From the cell containing the given text, extract its center point as [X, Y] coordinate. 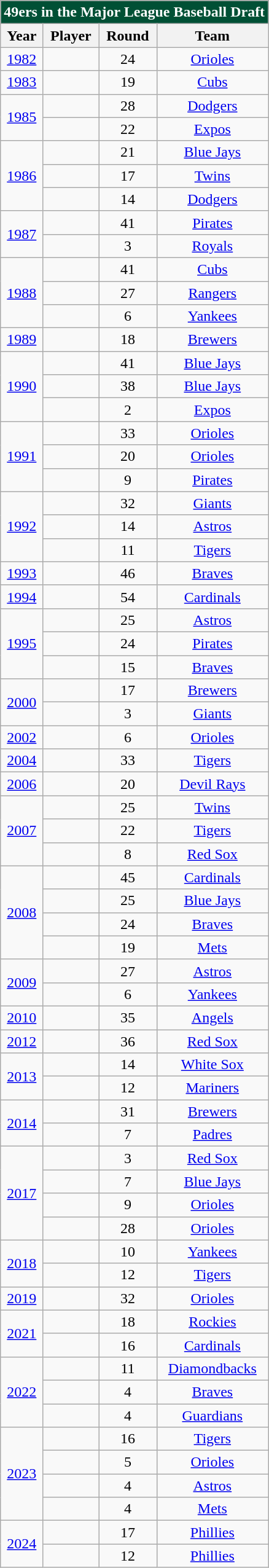
1990 [22, 386]
1986 [22, 176]
49ers in the Major League Baseball Draft [134, 12]
2024 [22, 1544]
1982 [22, 59]
35 [128, 1017]
1989 [22, 340]
54 [128, 597]
2017 [22, 1193]
2014 [22, 1123]
2023 [22, 1474]
38 [128, 386]
White Sox [212, 1065]
1991 [22, 457]
Mariners [212, 1088]
Rangers [212, 293]
Year [22, 36]
2008 [22, 912]
2004 [22, 761]
Padres [212, 1135]
Angels [212, 1017]
2009 [22, 982]
2018 [22, 1263]
2021 [22, 1333]
Diamondbacks [212, 1368]
5 [128, 1462]
2013 [22, 1076]
Team [212, 36]
2010 [22, 1017]
21 [128, 152]
2022 [22, 1392]
2019 [22, 1298]
1992 [22, 527]
31 [128, 1111]
1983 [22, 82]
1994 [22, 597]
45 [128, 877]
10 [128, 1252]
Guardians [212, 1415]
1985 [22, 117]
2000 [22, 702]
36 [128, 1041]
2007 [22, 831]
8 [128, 854]
Rockies [212, 1322]
1987 [22, 234]
Royals [212, 246]
1988 [22, 292]
1995 [22, 643]
2012 [22, 1041]
15 [128, 667]
Devil Rays [212, 784]
46 [128, 573]
2 [128, 410]
Round [128, 36]
2006 [22, 784]
Player [71, 36]
2002 [22, 737]
1993 [22, 573]
